Return the [X, Y] coordinate for the center point of the cell that contains the specified text.  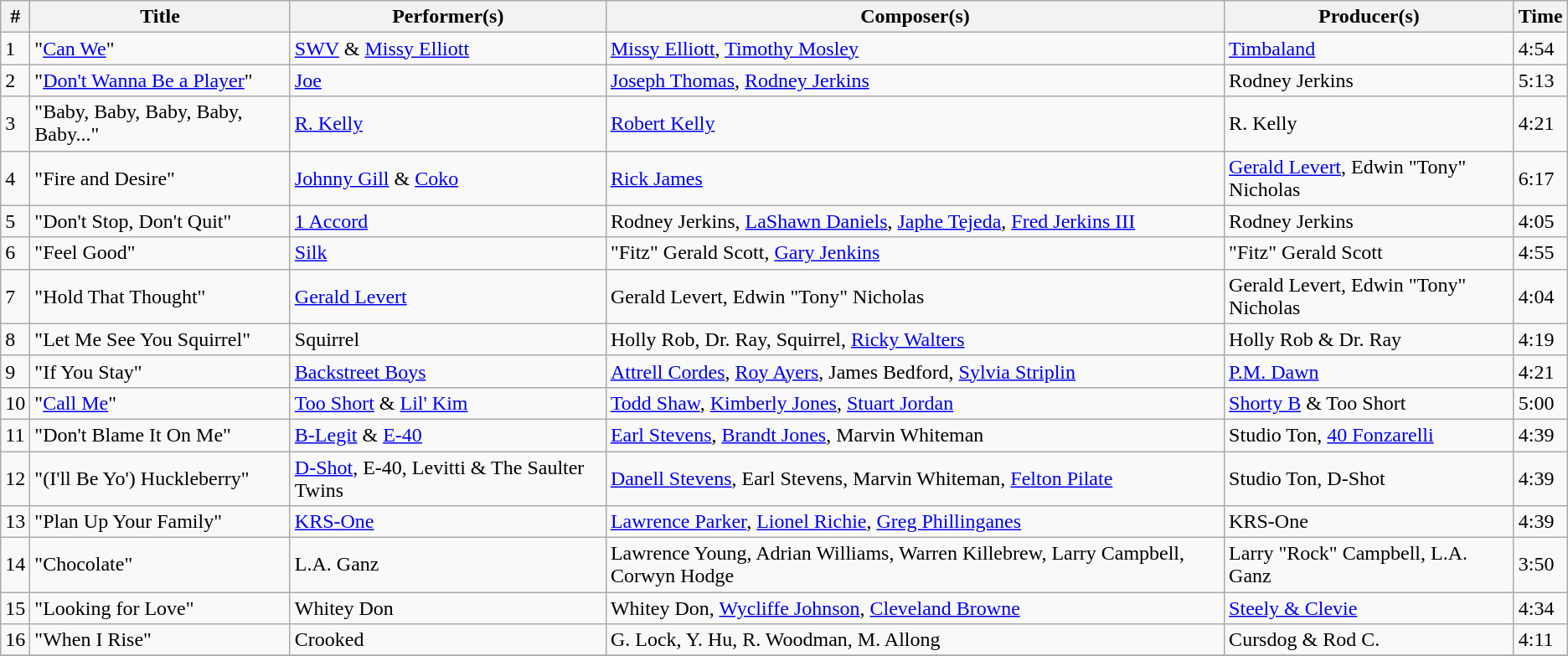
"When I Rise" [160, 640]
B-Legit & E-40 [447, 435]
Squirrel [447, 339]
Cursdog & Rod C. [1369, 640]
Missy Elliott, Timothy Mosley [915, 49]
Composer(s) [915, 17]
Whitey Don, Wycliffe Johnson, Cleveland Browne [915, 608]
"Fitz" Gerald Scott, Gary Jenkins [915, 253]
1 Accord [447, 221]
4:19 [1540, 339]
6:17 [1540, 178]
Todd Shaw, Kimberly Jones, Stuart Jordan [915, 403]
"Don't Wanna Be a Player" [160, 80]
"Call Me" [160, 403]
"(I'll Be Yo') Huckleberry" [160, 478]
Performer(s) [447, 17]
16 [15, 640]
Timbaland [1369, 49]
5:13 [1540, 80]
Steely & Clevie [1369, 608]
Crooked [447, 640]
4:55 [1540, 253]
"Don't Stop, Don't Quit" [160, 221]
"Plan Up Your Family" [160, 522]
Rick James [915, 178]
10 [15, 403]
4:34 [1540, 608]
Time [1540, 17]
9 [15, 371]
6 [15, 253]
12 [15, 478]
Lawrence Young, Adrian Williams, Warren Killebrew, Larry Campbell, Corwyn Hodge [915, 565]
"If You Stay" [160, 371]
"Hold That Thought" [160, 297]
Attrell Cordes, Roy Ayers, James Bedford, Sylvia Striplin [915, 371]
Studio Ton, 40 Fonzarelli [1369, 435]
Holly Rob & Dr. Ray [1369, 339]
1 [15, 49]
D-Shot, E-40, Levitti & The Saulter Twins [447, 478]
4:04 [1540, 297]
4 [15, 178]
SWV & Missy Elliott [447, 49]
Rodney Jerkins, LaShawn Daniels, Japhe Tejeda, Fred Jerkins III [915, 221]
Studio Ton, D-Shot [1369, 478]
Johnny Gill & Coko [447, 178]
11 [15, 435]
"Baby, Baby, Baby, Baby, Baby..." [160, 124]
3 [15, 124]
Silk [447, 253]
2 [15, 80]
Gerald Levert [447, 297]
"Feel Good" [160, 253]
5 [15, 221]
5:00 [1540, 403]
Lawrence Parker, Lionel Richie, Greg Phillinganes [915, 522]
"Fire and Desire" [160, 178]
Producer(s) [1369, 17]
Robert Kelly [915, 124]
Joe [447, 80]
"Fitz" Gerald Scott [1369, 253]
13 [15, 522]
Backstreet Boys [447, 371]
L.A. Ganz [447, 565]
7 [15, 297]
Shorty B & Too Short [1369, 403]
Whitey Don [447, 608]
Too Short & Lil' Kim [447, 403]
"Looking for Love" [160, 608]
P.M. Dawn [1369, 371]
Larry "Rock" Campbell, L.A. Ganz [1369, 565]
4:11 [1540, 640]
"Chocolate" [160, 565]
Earl Stevens, Brandt Jones, Marvin Whiteman [915, 435]
15 [15, 608]
Holly Rob, Dr. Ray, Squirrel, Ricky Walters [915, 339]
Danell Stevens, Earl Stevens, Marvin Whiteman, Felton Pilate [915, 478]
4:54 [1540, 49]
Title [160, 17]
"Don't Blame It On Me" [160, 435]
8 [15, 339]
"Let Me See You Squirrel" [160, 339]
"Can We" [160, 49]
G. Lock, Y. Hu, R. Woodman, M. Allong [915, 640]
Joseph Thomas, Rodney Jerkins [915, 80]
14 [15, 565]
4:05 [1540, 221]
# [15, 17]
3:50 [1540, 565]
